For the text-containing cell, return its midpoint in (x, y) coordinate format. 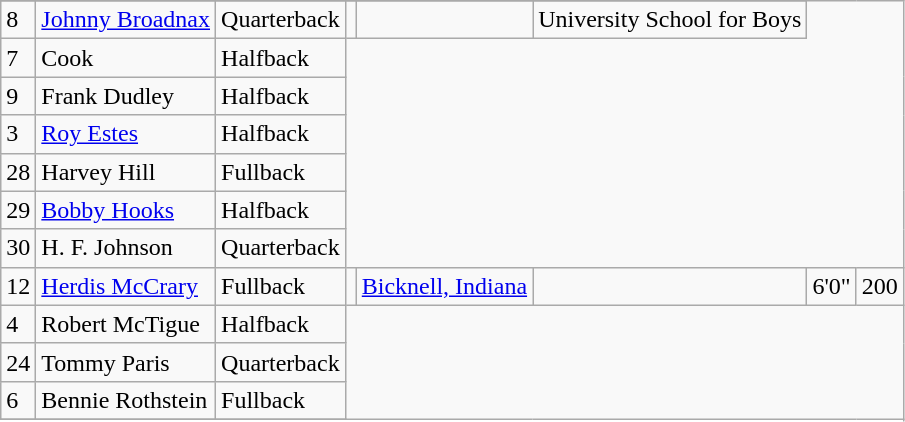
8 (18, 20)
3 (18, 134)
Bicknell, Indiana (444, 286)
Bennie Rothstein (126, 400)
Robert McTigue (126, 324)
12 (18, 286)
Harvey Hill (126, 172)
Frank Dudley (126, 96)
24 (18, 362)
Bobby Hooks (126, 210)
6 (18, 400)
7 (18, 58)
6'0" (832, 286)
Tommy Paris (126, 362)
University School for Boys (670, 20)
Cook (126, 58)
200 (880, 286)
4 (18, 324)
28 (18, 172)
Johnny Broadnax (126, 20)
30 (18, 248)
Herdis McCrary (126, 286)
Roy Estes (126, 134)
29 (18, 210)
H. F. Johnson (126, 248)
9 (18, 96)
